Scan for the cell matching the given text and deliver its (X, Y) coordinate at center. 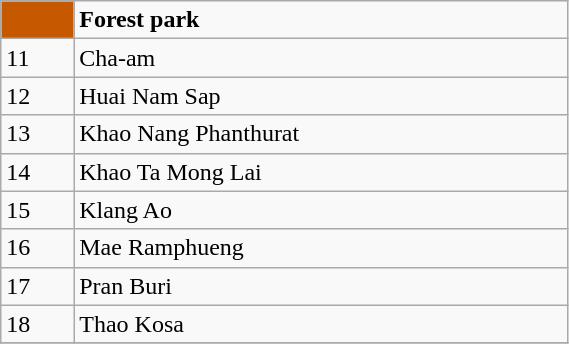
Pran Buri (321, 286)
11 (38, 58)
Huai Nam Sap (321, 96)
Forest park (321, 20)
Klang Ao (321, 210)
Mae Ramphueng (321, 248)
15 (38, 210)
13 (38, 134)
17 (38, 286)
18 (38, 324)
Cha-am (321, 58)
16 (38, 248)
Khao Nang Phanthurat (321, 134)
Khao Ta Mong Lai (321, 172)
Thao Kosa (321, 324)
14 (38, 172)
12 (38, 96)
